Pinpoint the cell where the given text exists, returning its (x, y) midpoint coordinate. 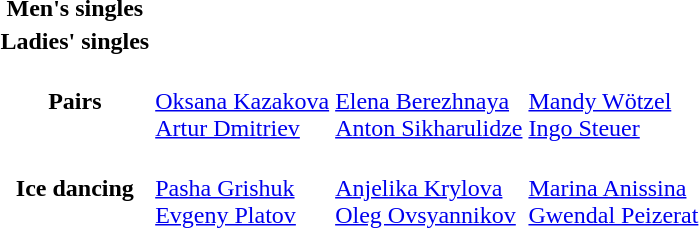
Oksana KazakovaArtur Dmitriev (242, 101)
Elena BerezhnayaAnton Sikharulidze (429, 101)
